Search for the cell housing the specified text and yield its [x, y] center coordinate. 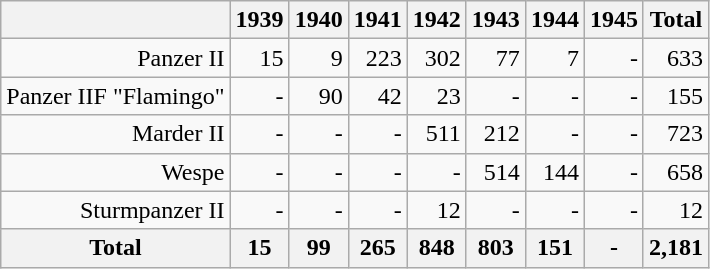
514 [496, 172]
Wespe [116, 172]
265 [378, 248]
658 [676, 172]
633 [676, 58]
99 [318, 248]
1945 [614, 20]
511 [436, 134]
77 [496, 58]
Panzer IIF "Flamingo" [116, 96]
212 [496, 134]
1944 [554, 20]
Panzer II [116, 58]
90 [318, 96]
1943 [496, 20]
1941 [378, 20]
7 [554, 58]
155 [676, 96]
1939 [260, 20]
144 [554, 172]
Sturmpanzer II [116, 210]
1940 [318, 20]
223 [378, 58]
803 [496, 248]
42 [378, 96]
23 [436, 96]
2,181 [676, 248]
723 [676, 134]
151 [554, 248]
9 [318, 58]
1942 [436, 20]
848 [436, 248]
302 [436, 58]
Marder II [116, 134]
